Pinpoint the cell where the given text exists, returning its (X, Y) midpoint coordinate. 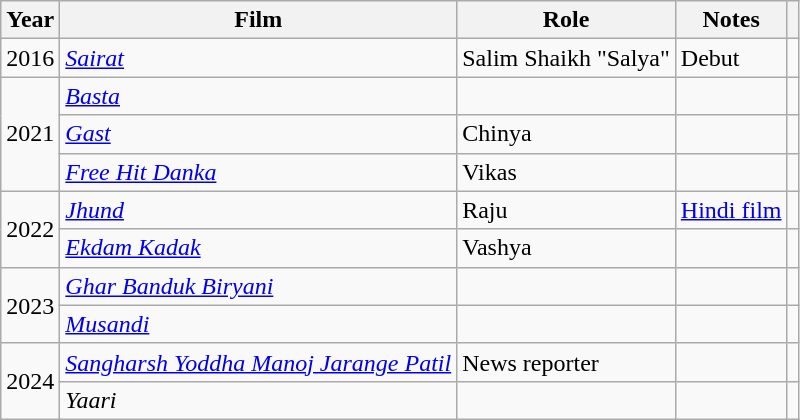
Basta (258, 96)
Ekdam Kadak (258, 248)
2016 (30, 58)
Yaari (258, 400)
Salim Shaikh "Salya" (566, 58)
2023 (30, 305)
Film (258, 20)
Musandi (258, 324)
Sangharsh Yoddha Manoj Jarange Patil (258, 362)
News reporter (566, 362)
Vikas (566, 172)
Debut (731, 58)
Free Hit Danka (258, 172)
Ghar Banduk Biryani (258, 286)
Gast (258, 134)
2021 (30, 134)
Chinya (566, 134)
Sairat (258, 58)
Raju (566, 210)
Hindi film (731, 210)
2022 (30, 229)
Year (30, 20)
Notes (731, 20)
Jhund (258, 210)
Role (566, 20)
Vashya (566, 248)
2024 (30, 381)
